Pinpoint the cell where the given text exists, returning its (X, Y) midpoint coordinate. 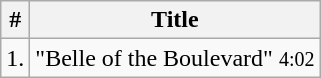
# (16, 20)
"Belle of the Boulevard" 4:02 (175, 58)
Title (175, 20)
1. (16, 58)
